Capture the cell that displays the provided text and extract its [x, y] central coordinate. 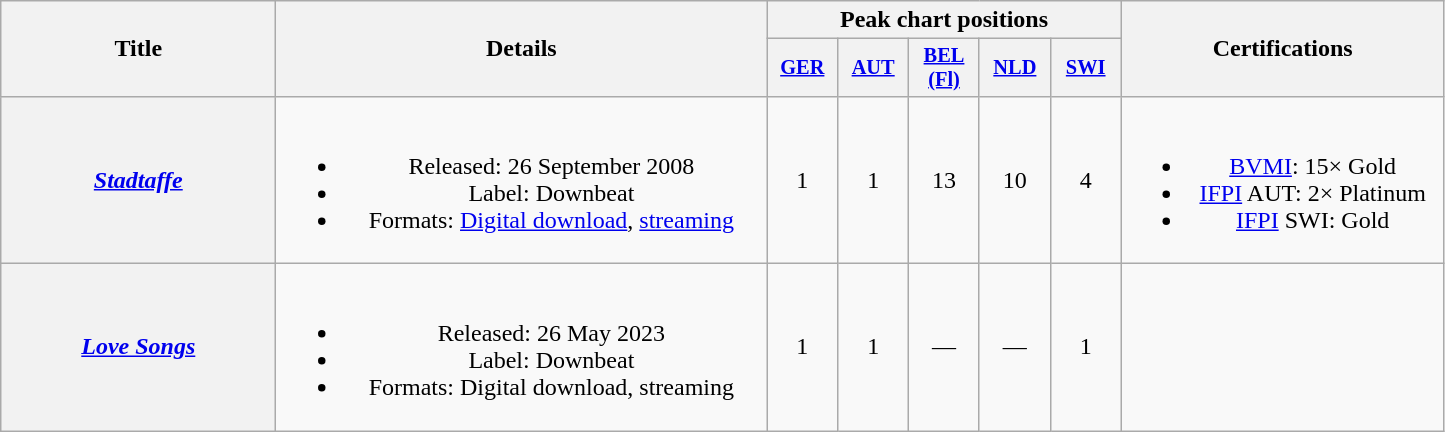
Certifications [1282, 49]
Details [522, 49]
Love Songs [138, 348]
BEL(Fl) [944, 68]
4 [1086, 180]
Released: 26 May 2023Label: DownbeatFormats: Digital download, streaming [522, 348]
Title [138, 49]
10 [1014, 180]
BVMI: 15× GoldIFPI AUT: 2× PlatinumIFPI SWI: Gold [1282, 180]
SWI [1086, 68]
Stadtaffe [138, 180]
AUT [874, 68]
Peak chart positions [944, 20]
13 [944, 180]
GER [802, 68]
Released: 26 September 2008Label: DownbeatFormats: Digital download, streaming [522, 180]
NLD [1014, 68]
